For the text-containing cell, return its midpoint in [x, y] coordinate format. 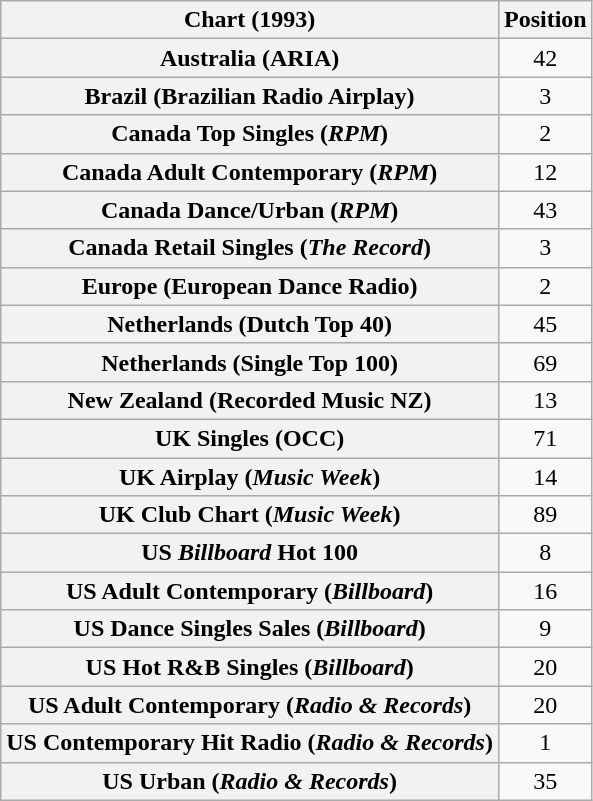
35 [545, 781]
UK Club Chart (Music Week) [250, 515]
Canada Adult Contemporary (RPM) [250, 172]
71 [545, 438]
16 [545, 591]
US Hot R&B Singles (Billboard) [250, 667]
9 [545, 629]
Brazil (Brazilian Radio Airplay) [250, 96]
Netherlands (Single Top 100) [250, 362]
New Zealand (Recorded Music NZ) [250, 400]
43 [545, 210]
12 [545, 172]
69 [545, 362]
Canada Top Singles (RPM) [250, 134]
US Contemporary Hit Radio (Radio & Records) [250, 743]
Chart (1993) [250, 20]
8 [545, 553]
UK Airplay (Music Week) [250, 477]
UK Singles (OCC) [250, 438]
42 [545, 58]
Position [545, 20]
US Adult Contemporary (Radio & Records) [250, 705]
US Dance Singles Sales (Billboard) [250, 629]
45 [545, 324]
14 [545, 477]
US Billboard Hot 100 [250, 553]
US Adult Contemporary (Billboard) [250, 591]
US Urban (Radio & Records) [250, 781]
Canada Dance/Urban (RPM) [250, 210]
89 [545, 515]
Canada Retail Singles (The Record) [250, 248]
Netherlands (Dutch Top 40) [250, 324]
13 [545, 400]
Europe (European Dance Radio) [250, 286]
Australia (ARIA) [250, 58]
1 [545, 743]
